Determine the [X, Y] coordinate at the center of the cell enclosing the given text.  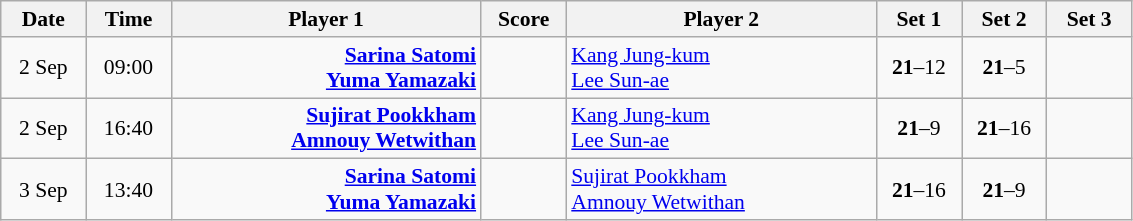
Score [524, 19]
3 Sep [44, 190]
Date [44, 19]
Player 2 [721, 19]
16:40 [128, 128]
Set 3 [1090, 19]
Set 1 [918, 19]
Set 2 [1004, 19]
Player 1 [326, 19]
Time [128, 19]
21–12 [918, 68]
21–5 [1004, 68]
13:40 [128, 190]
09:00 [128, 68]
